Locate the cell with the specified text and output its (X, Y) center coordinate. 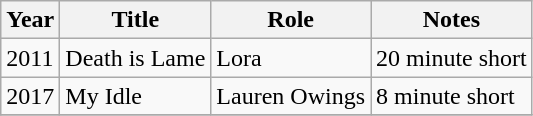
Title (136, 20)
20 minute short (452, 58)
2011 (30, 58)
Year (30, 20)
My Idle (136, 96)
8 minute short (452, 96)
Death is Lame (136, 58)
Role (291, 20)
2017 (30, 96)
Notes (452, 20)
Lora (291, 58)
Lauren Owings (291, 96)
